Find where the given text appears and provide that cell's center as (X, Y) coordinate. 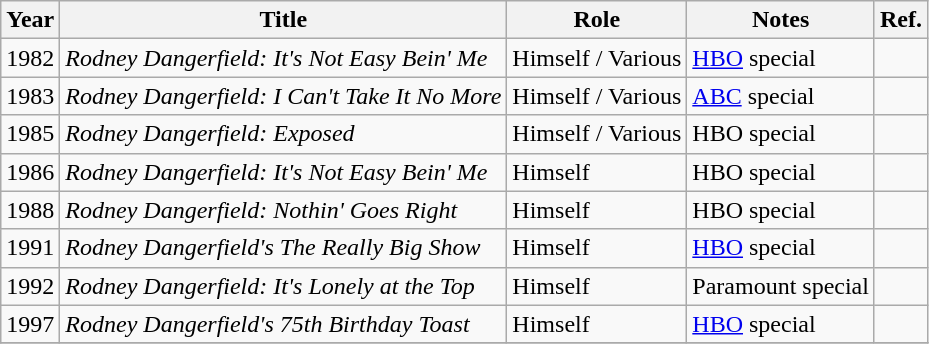
Paramount special (781, 286)
Ref. (900, 20)
1988 (30, 210)
Rodney Dangerfield: Exposed (284, 134)
1982 (30, 58)
Title (284, 20)
Rodney Dangerfield: Nothin' Goes Right (284, 210)
Notes (781, 20)
1997 (30, 324)
Rodney Dangerfield's 75th Birthday Toast (284, 324)
1991 (30, 248)
Rodney Dangerfield's The Really Big Show (284, 248)
Year (30, 20)
1992 (30, 286)
1985 (30, 134)
Rodney Dangerfield: I Can't Take It No More (284, 96)
1986 (30, 172)
Rodney Dangerfield: It's Lonely at the Top (284, 286)
Role (597, 20)
ABC special (781, 96)
1983 (30, 96)
